Identify which cell holds the provided text, then report its [X, Y] central coordinate. 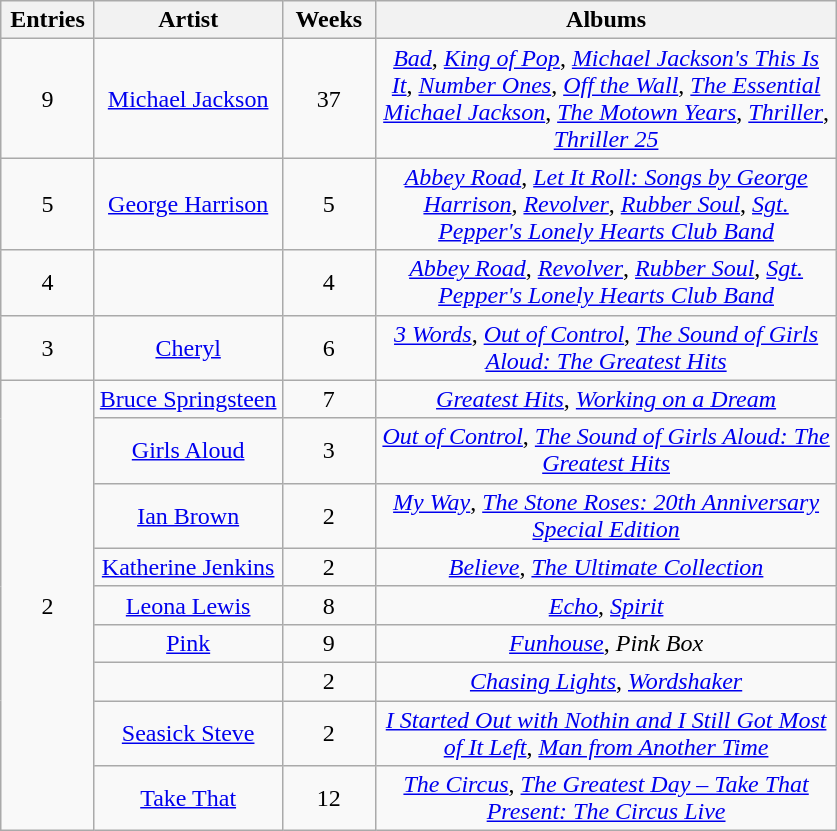
37 [329, 98]
6 [329, 348]
I Started Out with Nothin and I Still Got Most of It Left, Man from Another Time [606, 732]
Leona Lewis [188, 605]
Echo, Spirit [606, 605]
Believe, The Ultimate Collection [606, 567]
Out of Control, The Sound of Girls Aloud: The Greatest Hits [606, 450]
Take That [188, 798]
Funhouse, Pink Box [606, 643]
Greatest Hits, Working on a Dream [606, 399]
Bad, King of Pop, Michael Jackson's This Is It, Number Ones, Off the Wall, The Essential Michael Jackson, The Motown Years, Thriller, Thriller 25 [606, 98]
Girls Aloud [188, 450]
Entries [48, 20]
Ian Brown [188, 516]
7 [329, 399]
Chasing Lights, Wordshaker [606, 681]
8 [329, 605]
Weeks [329, 20]
12 [329, 798]
Artist [188, 20]
My Way, The Stone Roses: 20th Anniversary Special Edition [606, 516]
Cheryl [188, 348]
Bruce Springsteen [188, 399]
George Harrison [188, 204]
Albums [606, 20]
3 Words, Out of Control, The Sound of Girls Aloud: The Greatest Hits [606, 348]
Seasick Steve [188, 732]
Abbey Road, Let It Roll: Songs by George Harrison, Revolver, Rubber Soul, Sgt. Pepper's Lonely Hearts Club Band [606, 204]
Michael Jackson [188, 98]
Abbey Road, Revolver, Rubber Soul, Sgt. Pepper's Lonely Hearts Club Band [606, 282]
The Circus, The Greatest Day – Take That Present: The Circus Live [606, 798]
Katherine Jenkins [188, 567]
Pink [188, 643]
